Detect which cell encompasses the target text, then output its [X, Y] center coordinate. 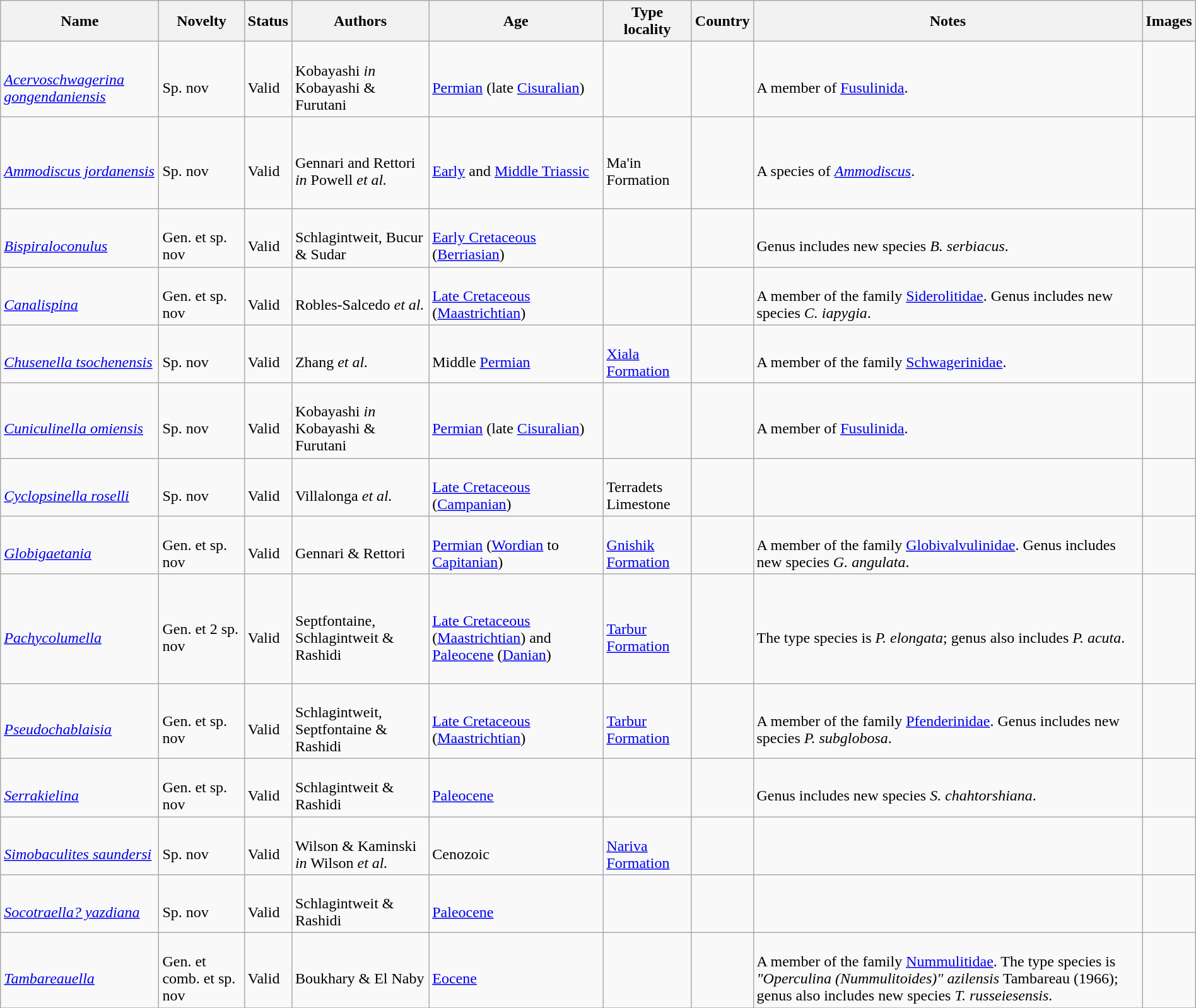
Acervoschwagerina gongendaniensis [79, 79]
A member of the family Siderolitidae. Genus includes new species C. iapygia. [947, 296]
Type locality [647, 21]
Boukhary & El Naby [360, 970]
Gen. et comb. et sp. nov [202, 970]
Schlagintweit, Septfontaine & Rashidi [360, 720]
Notes [947, 21]
Xiala Formation [647, 354]
Gen. et 2 sp. nov [202, 628]
Zhang et al. [360, 354]
Canalispina [79, 296]
Nariva Formation [647, 845]
Genus includes new species S. chahtorshiana. [947, 787]
Gennari and Rettori in Powell et al. [360, 163]
Chusenella tsochenensis [79, 354]
Middle Permian [516, 354]
Age [516, 21]
Cyclopsinella roselli [79, 487]
Gennari & Rettori [360, 545]
Simobaculites saundersi [79, 845]
Ma'in Formation [647, 163]
Late Cretaceous (Maastrichtian) and Paleocene (Danian) [516, 628]
Novelty [202, 21]
Serrakielina [79, 787]
Late Cretaceous (Campanian) [516, 487]
The type species is P. elongata; genus also includes P. acuta. [947, 628]
Tambareauella [79, 970]
Pachycolumella [79, 628]
Globigaetania [79, 545]
A species of Ammodiscus. [947, 163]
A member of the family Pfenderinidae. Genus includes new species P. subglobosa. [947, 720]
Genus includes new species B. serbiacus. [947, 238]
A member of the family Globivalvulinidae. Genus includes new species G. angulata. [947, 545]
Country [722, 21]
Villalonga et al. [360, 487]
Permian (Wordian to Capitanian) [516, 545]
Robles-Salcedo et al. [360, 296]
Schlagintweit, Bucur & Sudar [360, 238]
Early Cretaceous (Berriasian) [516, 238]
Septfontaine, Schlagintweit & Rashidi [360, 628]
Socotraella? yazdiana [79, 904]
Name [79, 21]
Cenozoic [516, 845]
Authors [360, 21]
Cuniculinella omiensis [79, 420]
Wilson & Kaminski in Wilson et al. [360, 845]
Eocene [516, 970]
Terradets Limestone [647, 487]
Early and Middle Triassic [516, 163]
A member of the family Schwagerinidae. [947, 354]
Status [267, 21]
Ammodiscus jordanensis [79, 163]
Gnishik Formation [647, 545]
Images [1169, 21]
Bispiraloconulus [79, 238]
Pseudochablaisia [79, 720]
